Identify which cell holds the provided text, then report its [x, y] central coordinate. 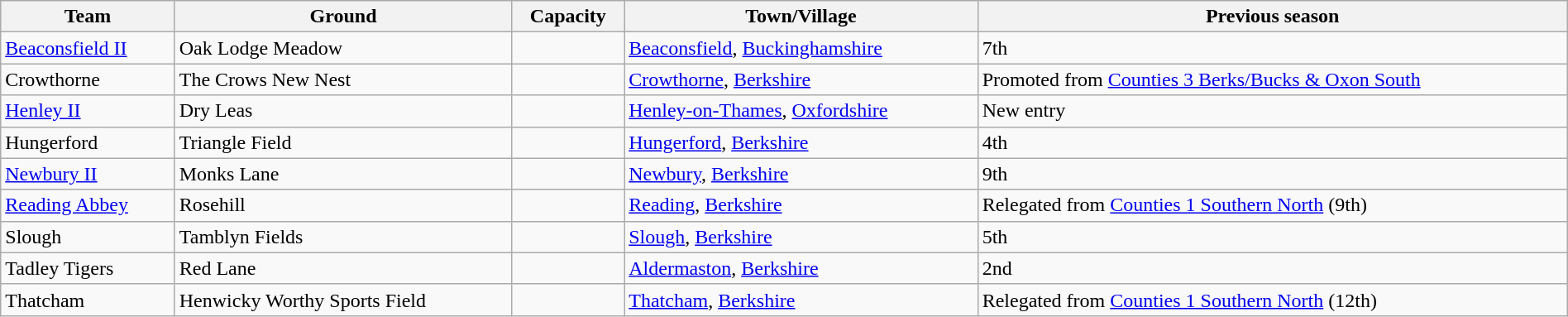
Capacity [568, 17]
Red Lane [343, 268]
5th [1272, 237]
Reading, Berkshire [801, 205]
Hungerford, Berkshire [801, 142]
Oak Lodge Meadow [343, 48]
Rosehill [343, 205]
Crowthorne, Berkshire [801, 79]
Monks Lane [343, 174]
Beaconsfield, Buckinghamshire [801, 48]
9th [1272, 174]
Newbury, Berkshire [801, 174]
Henley II [88, 111]
Beaconsfield II [88, 48]
7th [1272, 48]
Aldermaston, Berkshire [801, 268]
The Crows New Nest [343, 79]
Slough, Berkshire [801, 237]
Relegated from Counties 1 Southern North (9th) [1272, 205]
Henley-on-Thames, Oxfordshire [801, 111]
Crowthorne [88, 79]
Slough [88, 237]
2nd [1272, 268]
Thatcham, Berkshire [801, 300]
Tamblyn Fields [343, 237]
Team [88, 17]
Newbury II [88, 174]
Ground [343, 17]
Hungerford [88, 142]
Town/Village [801, 17]
Tadley Tigers [88, 268]
New entry [1272, 111]
Henwicky Worthy Sports Field [343, 300]
Relegated from Counties 1 Southern North (12th) [1272, 300]
Previous season [1272, 17]
Reading Abbey [88, 205]
Promoted from Counties 3 Berks/Bucks & Oxon South [1272, 79]
Thatcham [88, 300]
Triangle Field [343, 142]
Dry Leas [343, 111]
4th [1272, 142]
